Extract the (X, Y) coordinate from the center of the cell holding the provided text.  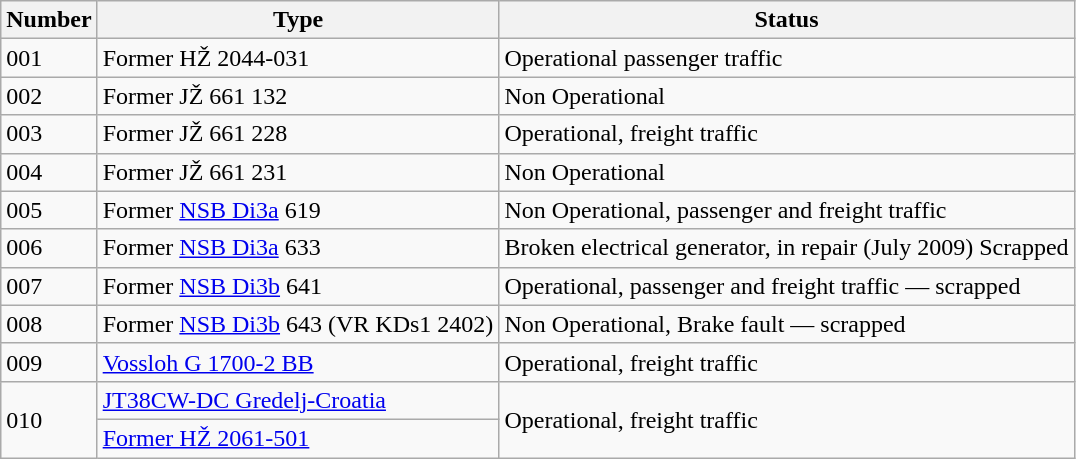
010 (49, 419)
Former HŽ 2044-031 (298, 58)
Former JŽ 661 132 (298, 96)
007 (49, 286)
JT38CW-DC Gredelj-Croatia (298, 400)
005 (49, 210)
002 (49, 96)
Former JŽ 661 228 (298, 134)
001 (49, 58)
Former NSB Di3a 619 (298, 210)
009 (49, 362)
Broken electrical generator, in repair (July 2009) Scrapped (786, 248)
Former JŽ 661 231 (298, 172)
008 (49, 324)
Type (298, 20)
006 (49, 248)
003 (49, 134)
Former HŽ 2061-501 (298, 438)
Non Operational, passenger and freight traffic (786, 210)
004 (49, 172)
Number (49, 20)
Former NSB Di3a 633 (298, 248)
Operational passenger traffic (786, 58)
Non Operational, Brake fault — scrapped (786, 324)
Operational, passenger and freight traffic — scrapped (786, 286)
Former NSB Di3b 643 (VR KDs1 2402) (298, 324)
Status (786, 20)
Former NSB Di3b 641 (298, 286)
Vossloh G 1700-2 BB (298, 362)
